Scan for the cell matching the given text and deliver its [X, Y] coordinate at center. 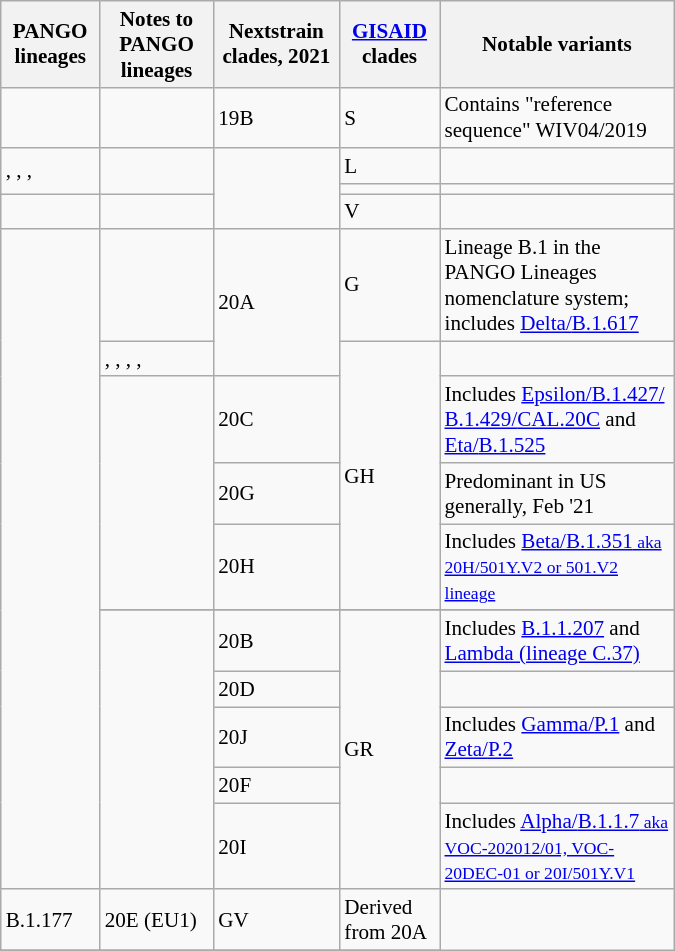
Nextstrain clades, 2021 [276, 44]
20F [276, 786]
20H [276, 567]
GV [276, 920]
Notes to PANGO lineages [157, 44]
Includes Alpha/B.1.1.7 aka VOC-202012/01, VOC-20DEC-01 or 20I/501Y.V1 [558, 846]
20E (EU1) [157, 920]
B.1.177 [50, 920]
20A [276, 302]
Predominant in US generally, Feb '21 [558, 494]
GR [389, 750]
Includes Epsilon/B.1.427/B.1.429/CAL.20C and Eta/B.1.525 [558, 419]
20C [276, 419]
S [389, 118]
, , , [50, 170]
V [389, 212]
20J [276, 738]
19B [276, 118]
Includes B.1.1.207 and Lambda (lineage C.37) [558, 640]
20I [276, 846]
Derived from 20A [389, 920]
PANGO lineages [50, 44]
Contains "reference sequence" WIV04/2019 [558, 118]
Includes Gamma/P.1 and Zeta/P.2 [558, 738]
20G [276, 494]
20D [276, 688]
L [389, 166]
G [389, 285]
20B [276, 640]
Lineage B.1 in the PANGO Lineages nomenclature system; includes Delta/B.1.617 [558, 285]
Notable variants [558, 44]
GH [389, 476]
GISAID clades [389, 44]
Includes Beta/B.1.351 aka 20H/501Y.V2 or 501.V2 lineage [558, 567]
, , , , [157, 358]
